Detect which cell encompasses the target text, then output its (X, Y) center coordinate. 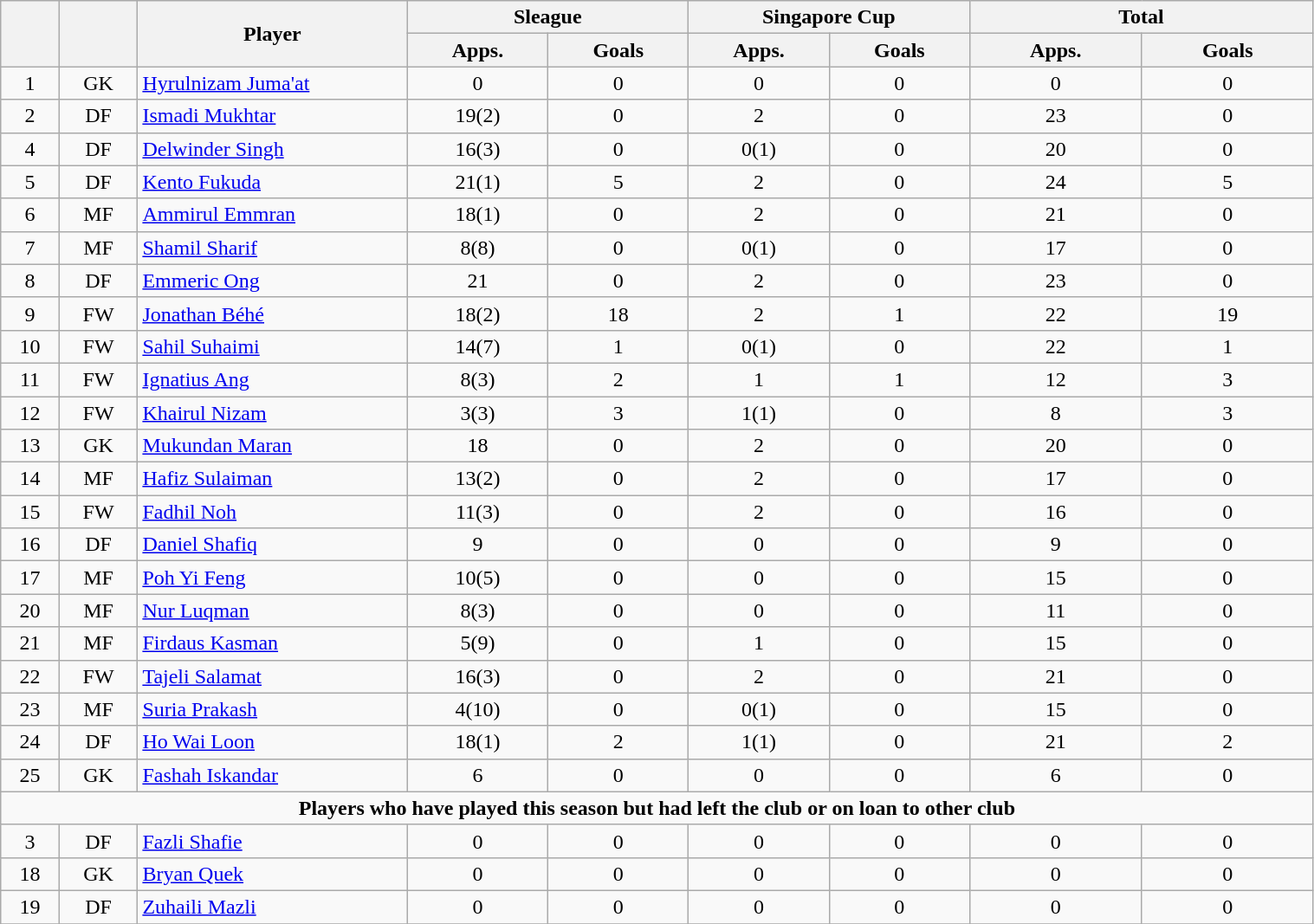
Ho Wai Loon (272, 742)
Jonathan Béhé (272, 313)
Poh Yi Feng (272, 578)
Zuhaili Mazli (272, 907)
Player (272, 34)
Firdaus Kasman (272, 643)
11(3) (478, 512)
Suria Prakash (272, 709)
4(10) (478, 709)
Tajeli Salamat (272, 676)
Sleague (547, 17)
7 (30, 248)
Mukundan Maran (272, 446)
4 (30, 149)
3(3) (478, 413)
18(2) (478, 313)
13(2) (478, 479)
25 (30, 775)
13 (30, 446)
Hyrulnizam Juma'at (272, 83)
Sahil Suhaimi (272, 346)
21(1) (478, 182)
Ignatius Ang (272, 379)
14 (30, 479)
5(9) (478, 643)
8(8) (478, 248)
Delwinder Singh (272, 149)
Singapore Cup (830, 17)
19(2) (478, 116)
Fashah Iskandar (272, 775)
Ismadi Mukhtar (272, 116)
Players who have played this season but had left the club or on loan to other club (657, 808)
Emmeric Ong (272, 281)
Fazli Shafie (272, 841)
Hafiz Sulaiman (272, 479)
14(7) (478, 346)
Khairul Nizam (272, 413)
Shamil Sharif (272, 248)
Total (1142, 17)
10 (30, 346)
Kento Fukuda (272, 182)
Ammirul Emmran (272, 215)
Bryan Quek (272, 874)
Fadhil Noh (272, 512)
Nur Luqman (272, 611)
Daniel Shafiq (272, 545)
10(5) (478, 578)
